Scan for the cell matching the given text and deliver its (x, y) coordinate at center. 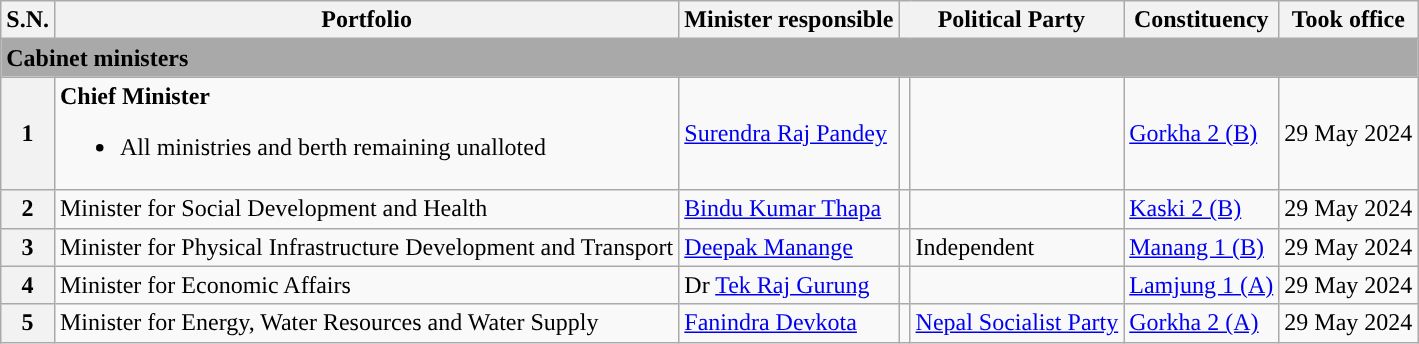
Minister for Social Development and Health (366, 209)
Surendra Raj Pandey (789, 134)
Fanindra Devkota (789, 323)
3 (28, 247)
Cabinet ministers (710, 58)
Manang 1 (B) (1202, 247)
Dr Tek Raj Gurung (789, 285)
Minister responsible (789, 20)
Bindu Kumar Thapa (789, 209)
Minister for Energy, Water Resources and Water Supply (366, 323)
Took office (1348, 20)
Chief MinisterAll ministries and berth remaining unalloted (366, 134)
Lamjung 1 (A) (1202, 285)
Gorkha 2 (A) (1202, 323)
Minister for Economic Affairs (366, 285)
Independent (1017, 247)
Minister for Physical Infrastructure Development and Transport (366, 247)
Nepal Socialist Party (1017, 323)
Portfolio (366, 20)
Constituency (1202, 20)
1 (28, 134)
Political Party (1012, 20)
2 (28, 209)
5 (28, 323)
Gorkha 2 (B) (1202, 134)
Kaski 2 (B) (1202, 209)
4 (28, 285)
S.N. (28, 20)
Deepak Manange (789, 247)
